Find where the given text appears and provide that cell's center as (X, Y) coordinate. 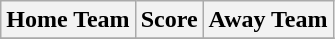
Home Team (68, 20)
Score (169, 20)
Away Team (268, 20)
